Locate the cell with the specified text and output its [X, Y] center coordinate. 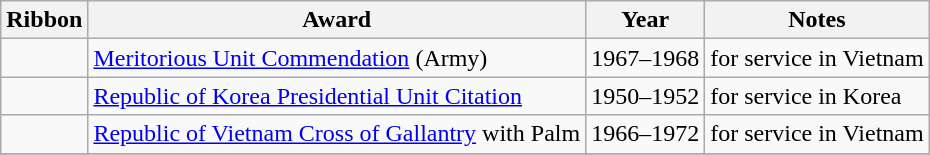
Award [337, 20]
Republic of Korea Presidential Unit Citation [337, 96]
for service in Korea [817, 96]
1966–1972 [646, 134]
Notes [817, 20]
Meritorious Unit Commendation (Army) [337, 58]
Ribbon [44, 20]
Year [646, 20]
Republic of Vietnam Cross of Gallantry with Palm [337, 134]
1967–1968 [646, 58]
1950–1952 [646, 96]
